Locate the cell with the specified text and output its [X, Y] center coordinate. 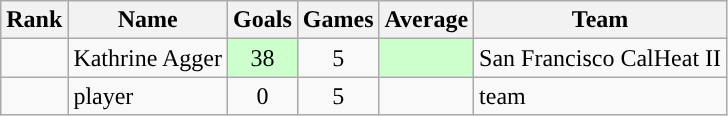
Games [338, 20]
Average [426, 20]
San Francisco CalHeat II [600, 58]
Rank [34, 20]
38 [263, 58]
Team [600, 20]
Kathrine Agger [148, 58]
Name [148, 20]
0 [263, 96]
player [148, 96]
Goals [263, 20]
team [600, 96]
